Determine the (x, y) coordinate at the center of the cell enclosing the given text.  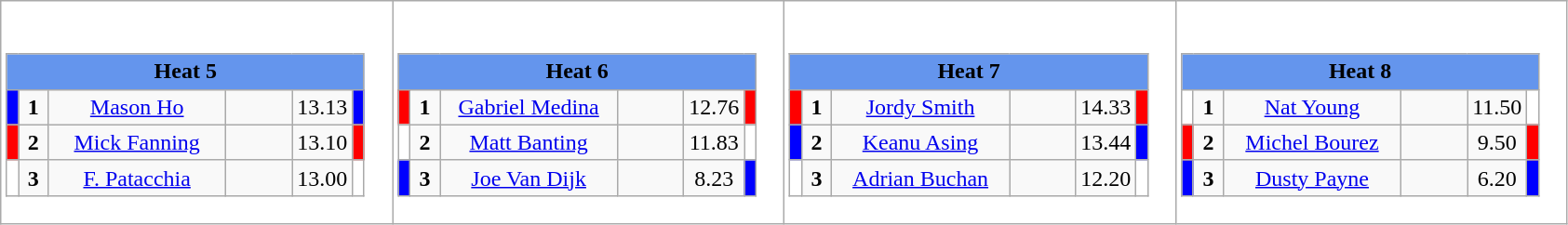
Gabriel Medina (529, 107)
Nat Young (1312, 107)
Keanu Asing (921, 142)
Mason Ho (138, 107)
Heat 6 (577, 72)
Mick Fanning (138, 142)
9.50 (1497, 142)
Jordy Smith (921, 107)
13.44 (1106, 142)
6.20 (1497, 178)
13.00 (322, 178)
12.76 (715, 107)
12.20 (1106, 178)
Michel Bourez (1312, 142)
13.13 (322, 107)
Heat 6 1 Gabriel Medina 12.76 2 Matt Banting 11.83 3 Joe Van Dijk 8.23 (588, 112)
F. Patacchia (138, 178)
Matt Banting (529, 142)
Heat 7 (969, 72)
Heat 7 1 Jordy Smith 14.33 2 Keanu Asing 13.44 3 Adrian Buchan 12.20 (981, 112)
Heat 5 (185, 72)
Heat 5 1 Mason Ho 13.13 2 Mick Fanning 13.10 3 F. Patacchia 13.00 (197, 112)
Heat 8 (1360, 72)
11.50 (1497, 107)
11.83 (715, 142)
8.23 (715, 178)
Adrian Buchan (921, 178)
Joe Van Dijk (529, 178)
Heat 8 1 Nat Young 11.50 2 Michel Bourez 9.50 3 Dusty Payne 6.20 (1372, 112)
Dusty Payne (1312, 178)
14.33 (1106, 107)
13.10 (322, 142)
